Capture the cell that displays the provided text and extract its [x, y] central coordinate. 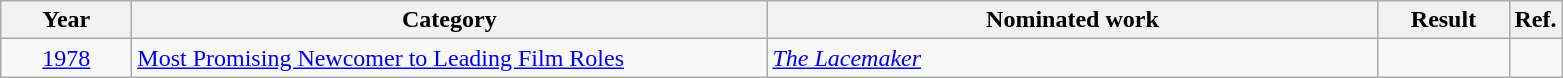
1978 [66, 58]
Nominated work [1072, 20]
The Lacemaker [1072, 58]
Most Promising Newcomer to Leading Film Roles [450, 58]
Result [1444, 20]
Ref. [1536, 20]
Category [450, 20]
Year [66, 20]
